From the cell containing the given text, extract its center point as (x, y) coordinate. 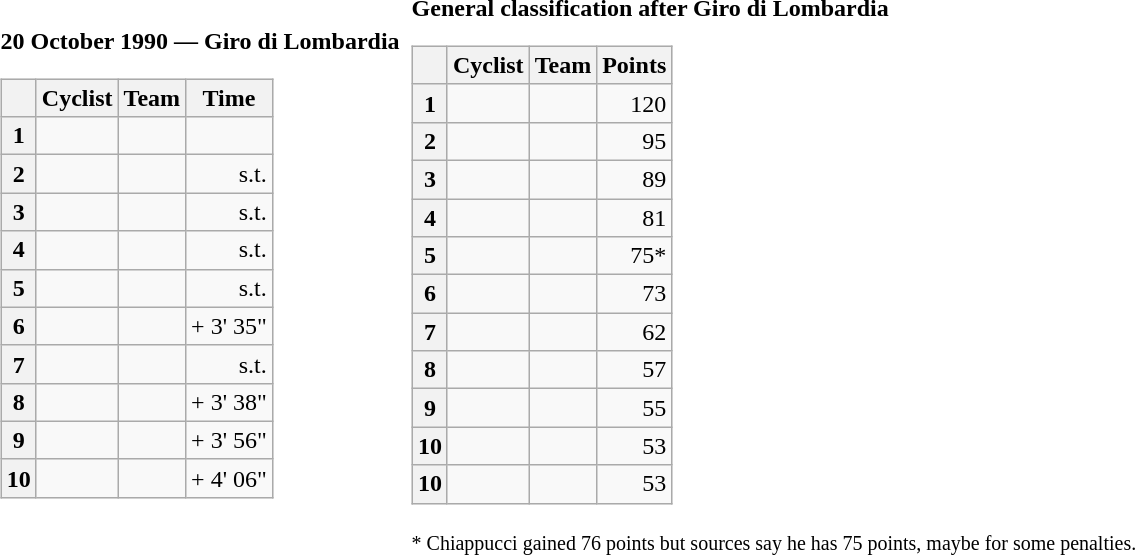
75* (634, 256)
+ 3' 35" (230, 326)
95 (634, 141)
+ 3' 38" (230, 402)
Points (634, 65)
120 (634, 103)
73 (634, 294)
Time (230, 98)
+ 4' 06" (230, 478)
89 (634, 179)
81 (634, 217)
57 (634, 370)
62 (634, 332)
+ 3' 56" (230, 440)
55 (634, 408)
